Detect which cell encompasses the target text, then output its [X, Y] center coordinate. 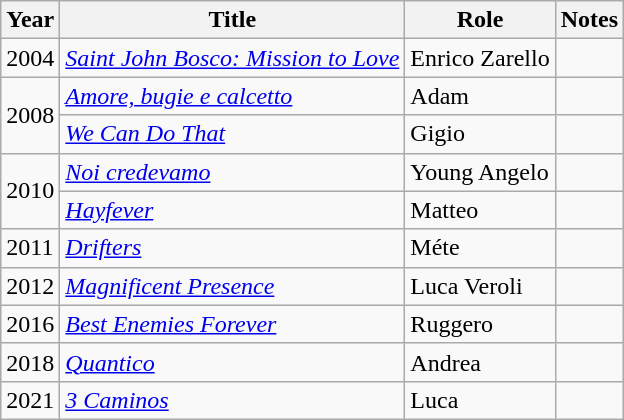
Matteo [480, 210]
3 Caminos [232, 400]
Quantico [232, 362]
2021 [30, 400]
Andrea [480, 362]
Saint John Bosco: Mission to Love [232, 58]
Title [232, 20]
We Can Do That [232, 134]
Magnificent Presence [232, 286]
Luca [480, 400]
2016 [30, 324]
Luca Veroli [480, 286]
2011 [30, 248]
Notes [589, 20]
Gigio [480, 134]
Hayfever [232, 210]
2004 [30, 58]
Amore, bugie e calcetto [232, 96]
Adam [480, 96]
2012 [30, 286]
Noi credevamo [232, 172]
2008 [30, 115]
Year [30, 20]
Méte [480, 248]
Role [480, 20]
Young Angelo [480, 172]
Enrico Zarello [480, 58]
2010 [30, 191]
Best Enemies Forever [232, 324]
2018 [30, 362]
Ruggero [480, 324]
Drifters [232, 248]
